Return [X, Y] of the center of cell containing provided text 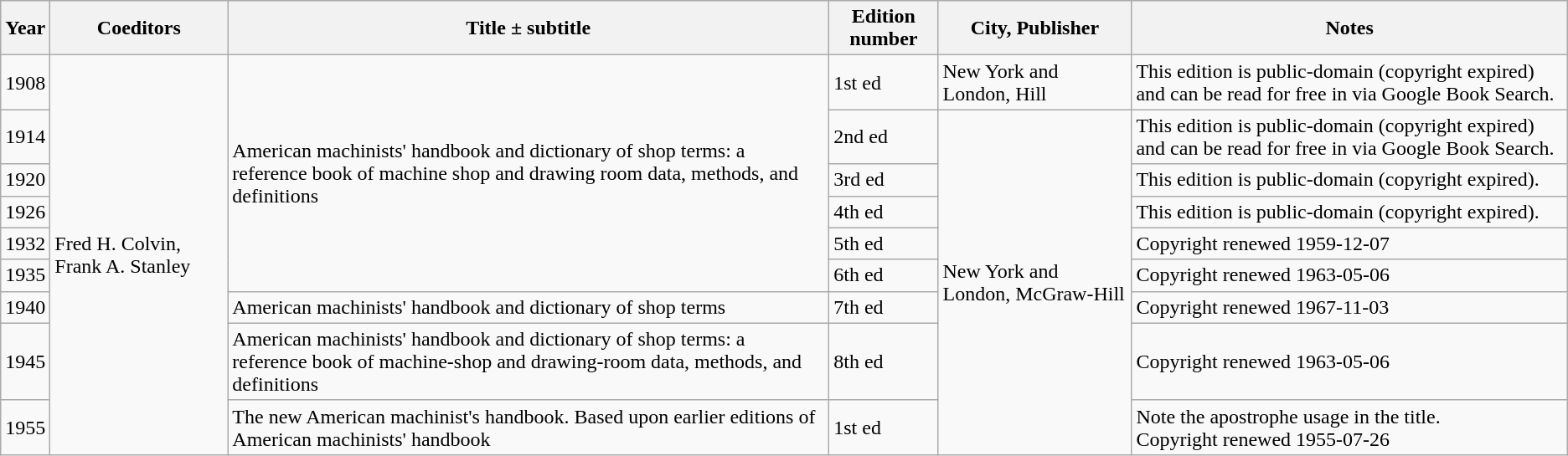
Year [25, 28]
1914 [25, 137]
Fred H. Colvin, Frank A. Stanley [139, 255]
1920 [25, 180]
American machinists' handbook and dictionary of shop terms: a reference book of machine shop and drawing room data, methods, and definitions [529, 173]
5th ed [884, 243]
New York and London, McGraw-Hill [1035, 282]
1945 [25, 361]
City, Publisher [1035, 28]
2nd ed [884, 137]
1935 [25, 275]
8th ed [884, 361]
1940 [25, 307]
6th ed [884, 275]
Note the apostrophe usage in the title.Copyright renewed 1955-07-26 [1349, 427]
American machinists' handbook and dictionary of shop terms: a reference book of machine-shop and drawing-room data, methods, and definitions [529, 361]
Copyright renewed 1959-12-07 [1349, 243]
American machinists' handbook and dictionary of shop terms [529, 307]
Edition number [884, 28]
New York and London, Hill [1035, 82]
The new American machinist's handbook. Based upon earlier editions of American machinists' handbook [529, 427]
7th ed [884, 307]
Copyright renewed 1967-11-03 [1349, 307]
4th ed [884, 212]
1932 [25, 243]
1908 [25, 82]
Coeditors [139, 28]
Notes [1349, 28]
Title ± subtitle [529, 28]
1955 [25, 427]
1926 [25, 212]
3rd ed [884, 180]
